Find where the given text appears and provide that cell's center as (x, y) coordinate. 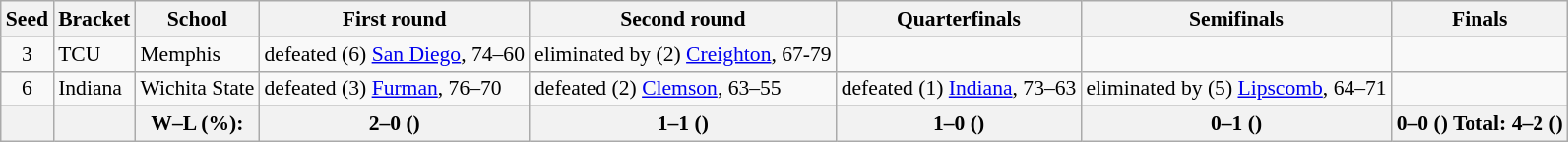
1–1 () (683, 124)
1–0 () (959, 124)
First round (394, 19)
TCU (94, 54)
defeated (3) Furman, 76–70 (394, 89)
eliminated by (5) Lipscomb, 64–71 (1236, 89)
Finals (1480, 19)
defeated (2) Clemson, 63–55 (683, 89)
6 (28, 89)
Semifinals (1236, 19)
defeated (1) Indiana, 73–63 (959, 89)
Wichita State (197, 89)
Bracket (94, 19)
Seed (28, 19)
defeated (6) San Diego, 74–60 (394, 54)
0–1 () (1236, 124)
3 (28, 54)
W–L (%): (197, 124)
0–0 () Total: 4–2 () (1480, 124)
Indiana (94, 89)
eliminated by (2) Creighton, 67-79 (683, 54)
Second round (683, 19)
2–0 () (394, 124)
Quarterfinals (959, 19)
School (197, 19)
Memphis (197, 54)
